Search for the cell housing the specified text and yield its [x, y] center coordinate. 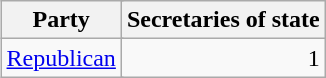
1 [223, 58]
Republican [61, 58]
Secretaries of state [223, 20]
Party [61, 20]
